Scan for the cell matching the given text and deliver its (X, Y) coordinate at center. 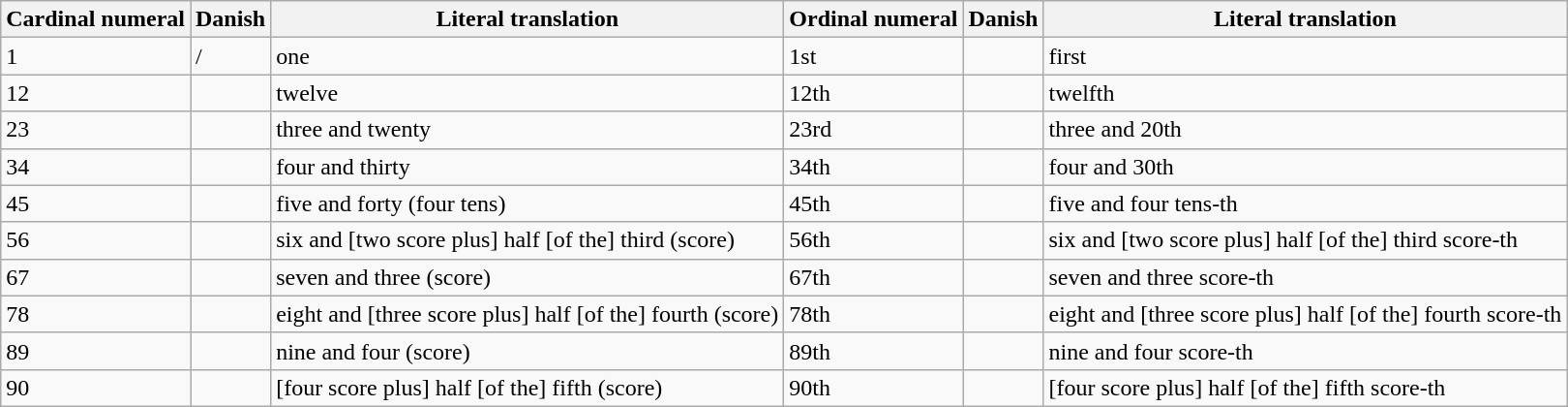
four and thirty (528, 167)
1st (873, 56)
first (1305, 56)
67 (96, 277)
nine and four score-th (1305, 351)
four and 30th (1305, 167)
Ordinal numeral (873, 19)
45 (96, 203)
34th (873, 167)
12th (873, 93)
56 (96, 240)
three and 20th (1305, 130)
/ (230, 56)
six and [two score plus] half [of the] third (score) (528, 240)
nine and four (score) (528, 351)
12 (96, 93)
six and [two score plus] half [of the] third score-th (1305, 240)
seven and three score-th (1305, 277)
twelve (528, 93)
eight and [three score plus] half [of the] fourth (score) (528, 314)
90th (873, 388)
78th (873, 314)
89 (96, 351)
one (528, 56)
78 (96, 314)
Cardinal numeral (96, 19)
56th (873, 240)
[four score plus] half [of the] fifth score-th (1305, 388)
five and four tens-th (1305, 203)
twelfth (1305, 93)
90 (96, 388)
89th (873, 351)
eight and [three score plus] half [of the] fourth score-th (1305, 314)
three and twenty (528, 130)
45th (873, 203)
23 (96, 130)
[four score plus] half [of the] fifth (score) (528, 388)
34 (96, 167)
1 (96, 56)
seven and three (score) (528, 277)
five and forty (four tens) (528, 203)
67th (873, 277)
23rd (873, 130)
